Scan for the cell matching the given text and deliver its (x, y) coordinate at center. 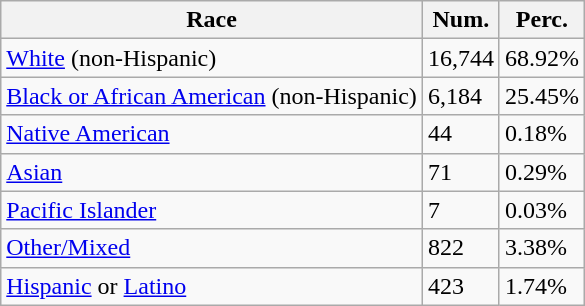
0.03% (542, 210)
3.38% (542, 248)
Hispanic or Latino (212, 286)
Perc. (542, 20)
White (non-Hispanic) (212, 58)
71 (460, 172)
0.29% (542, 172)
Other/Mixed (212, 248)
25.45% (542, 96)
Race (212, 20)
Native American (212, 134)
7 (460, 210)
Black or African American (non-Hispanic) (212, 96)
1.74% (542, 286)
44 (460, 134)
68.92% (542, 58)
Pacific Islander (212, 210)
423 (460, 286)
Asian (212, 172)
6,184 (460, 96)
Num. (460, 20)
822 (460, 248)
16,744 (460, 58)
0.18% (542, 134)
